Detect which cell encompasses the target text, then output its (x, y) center coordinate. 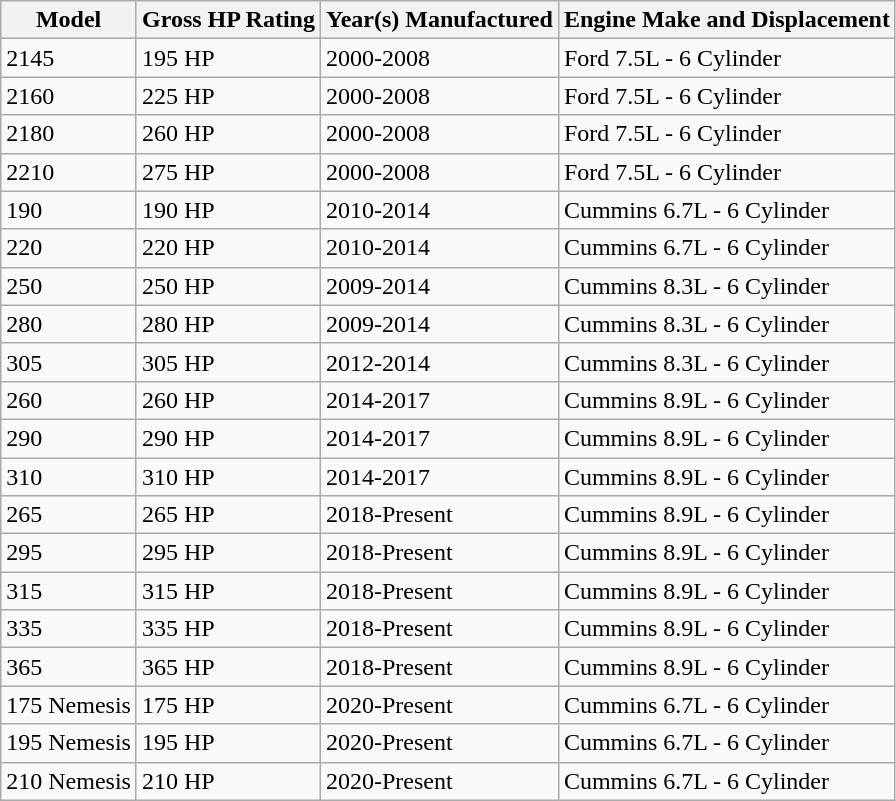
310 HP (228, 477)
335 HP (228, 629)
290 (69, 438)
220 (69, 248)
210 Nemesis (69, 781)
295 (69, 553)
280 (69, 324)
195 Nemesis (69, 743)
365 (69, 667)
2180 (69, 134)
2210 (69, 172)
265 HP (228, 515)
175 HP (228, 705)
250 (69, 286)
Model (69, 20)
305 HP (228, 362)
2160 (69, 96)
2145 (69, 58)
275 HP (228, 172)
225 HP (228, 96)
260 (69, 400)
190 HP (228, 210)
290 HP (228, 438)
2012-2014 (439, 362)
265 (69, 515)
210 HP (228, 781)
310 (69, 477)
175 Nemesis (69, 705)
Engine Make and Displacement (726, 20)
365 HP (228, 667)
335 (69, 629)
305 (69, 362)
280 HP (228, 324)
190 (69, 210)
Year(s) Manufactured (439, 20)
Gross HP Rating (228, 20)
295 HP (228, 553)
315 HP (228, 591)
250 HP (228, 286)
315 (69, 591)
220 HP (228, 248)
